Return the [X, Y] coordinate for the center point of the cell that contains the specified text.  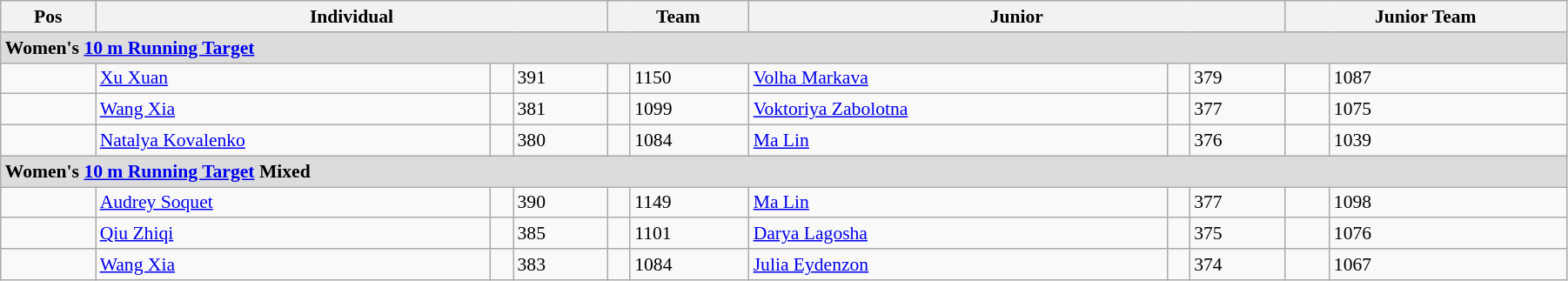
1149 [689, 203]
Junior [1016, 17]
1076 [1448, 234]
Natalya Kovalenko [293, 141]
375 [1237, 234]
Women's 10 m Running Target [784, 48]
374 [1237, 264]
Junior Team [1425, 17]
379 [1237, 78]
Team [678, 17]
1087 [1448, 78]
Xu Xuan [293, 78]
385 [560, 234]
391 [560, 78]
Women's 10 m Running Target Mixed [784, 171]
Audrey Soquet [293, 203]
Individual [352, 17]
1067 [1448, 264]
383 [560, 264]
Voktoriya Zabolotna [959, 110]
1098 [1448, 203]
Pos [49, 17]
1150 [689, 78]
Volha Markava [959, 78]
Qiu Zhiqi [293, 234]
1039 [1448, 141]
Darya Lagosha [959, 234]
380 [560, 141]
390 [560, 203]
381 [560, 110]
376 [1237, 141]
1099 [689, 110]
Julia Eydenzon [959, 264]
1101 [689, 234]
1075 [1448, 110]
